Locate the cell with the specified text and output its [x, y] center coordinate. 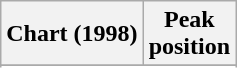
Chart (1998) [72, 34]
Peakposition [189, 34]
